From the cell containing the given text, extract its center point as [X, Y] coordinate. 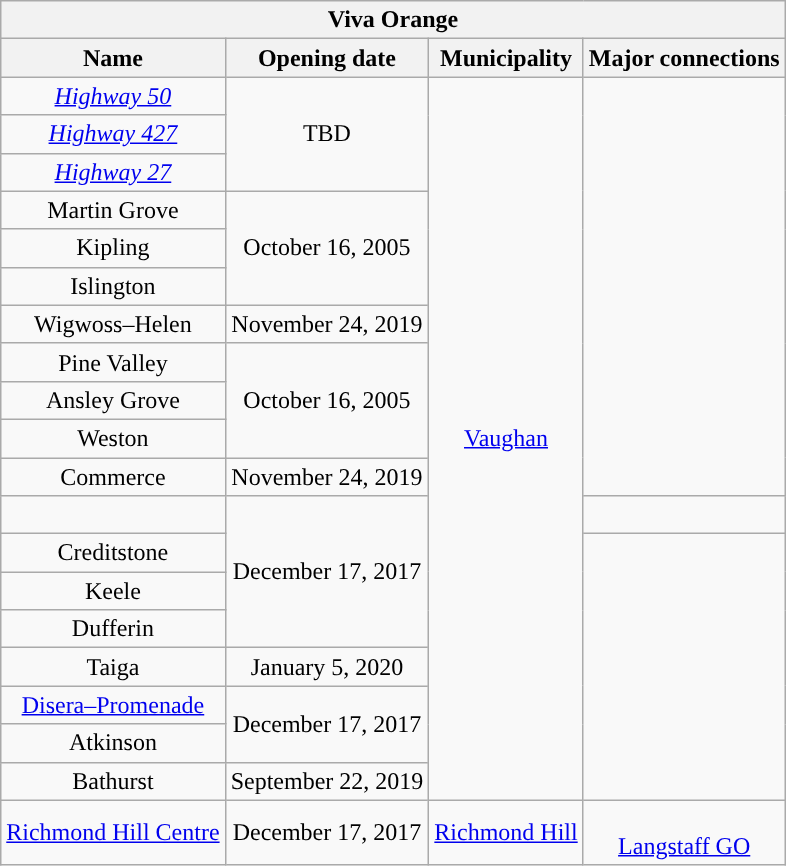
Vaughan [506, 438]
Highway 27 [113, 172]
Bathurst [113, 781]
Taiga [113, 667]
Wigwoss–Helen [113, 324]
TBD [327, 134]
Martin Grove [113, 210]
Richmond Hill [506, 832]
Pine Valley [113, 362]
Richmond Hill Centre [113, 832]
Weston [113, 438]
Langstaff GO [684, 832]
Highway 50 [113, 96]
Keele [113, 591]
Islington [113, 286]
Viva Orange [393, 20]
Municipality [506, 58]
Kipling [113, 248]
Disera–Promenade [113, 705]
Creditstone [113, 553]
Major connections [684, 58]
Ansley Grove [113, 400]
January 5, 2020 [327, 667]
Name [113, 58]
Opening date [327, 58]
Highway 427 [113, 134]
Commerce [113, 477]
Atkinson [113, 743]
Dufferin [113, 629]
September 22, 2019 [327, 781]
